Determine the [X, Y] coordinate at the center of the cell enclosing the given text.  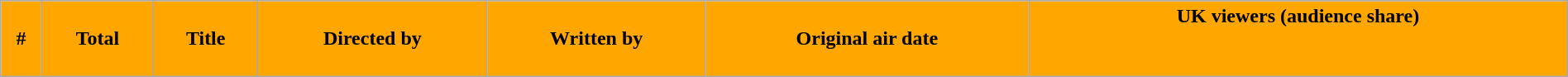
Original air date [867, 39]
Written by [596, 39]
UK viewers (audience share) [1298, 39]
Title [205, 39]
# [22, 39]
Directed by [372, 39]
Total [98, 39]
